Identify which cell holds the provided text, then report its (x, y) central coordinate. 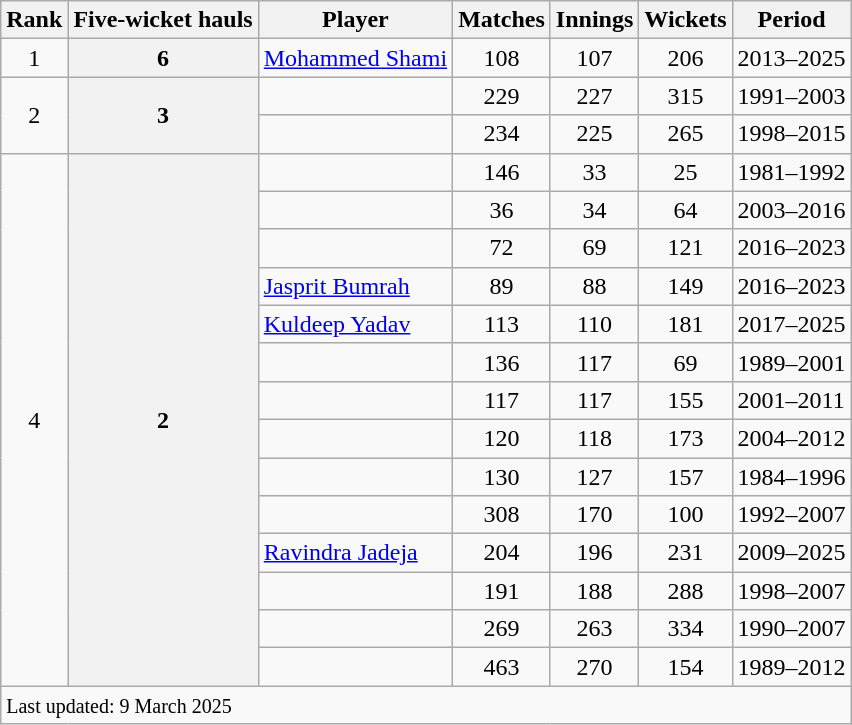
154 (686, 667)
191 (502, 591)
334 (686, 629)
1984–1996 (792, 477)
33 (594, 172)
315 (686, 96)
Rank (34, 20)
100 (686, 515)
88 (594, 286)
72 (502, 248)
Jasprit Bumrah (355, 286)
36 (502, 210)
1992–2007 (792, 515)
288 (686, 591)
2003–2016 (792, 210)
1989–2001 (792, 362)
6 (163, 58)
206 (686, 58)
234 (502, 134)
269 (502, 629)
1998–2007 (792, 591)
136 (502, 362)
Last updated: 9 March 2025 (426, 705)
225 (594, 134)
188 (594, 591)
265 (686, 134)
Player (355, 20)
89 (502, 286)
2004–2012 (792, 438)
Mohammed Shami (355, 58)
229 (502, 96)
107 (594, 58)
Wickets (686, 20)
Period (792, 20)
227 (594, 96)
463 (502, 667)
263 (594, 629)
Matches (502, 20)
204 (502, 553)
1991–2003 (792, 96)
110 (594, 324)
1 (34, 58)
127 (594, 477)
1990–2007 (792, 629)
2001–2011 (792, 400)
231 (686, 553)
108 (502, 58)
25 (686, 172)
308 (502, 515)
64 (686, 210)
173 (686, 438)
Kuldeep Yadav (355, 324)
170 (594, 515)
4 (34, 420)
113 (502, 324)
Five-wicket hauls (163, 20)
2017–2025 (792, 324)
2013–2025 (792, 58)
2009–2025 (792, 553)
181 (686, 324)
157 (686, 477)
196 (594, 553)
118 (594, 438)
Innings (594, 20)
270 (594, 667)
1998–2015 (792, 134)
149 (686, 286)
1981–1992 (792, 172)
1989–2012 (792, 667)
121 (686, 248)
130 (502, 477)
155 (686, 400)
34 (594, 210)
Ravindra Jadeja (355, 553)
146 (502, 172)
120 (502, 438)
3 (163, 115)
